Pinpoint the cell where the given text exists, returning its (X, Y) midpoint coordinate. 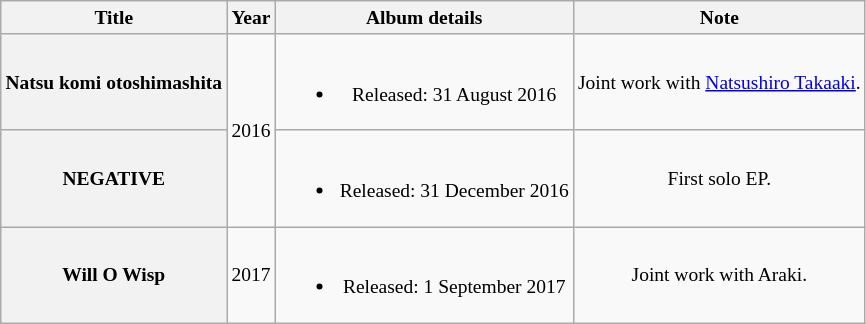
Album details (424, 18)
Released: 31 December 2016 (424, 178)
Will O Wisp (114, 275)
Note (719, 18)
Joint work with Araki. (719, 275)
First solo EP. (719, 178)
2016 (251, 130)
2017 (251, 275)
Natsu komi otoshimashita (114, 82)
Year (251, 18)
Title (114, 18)
Released: 1 September 2017 (424, 275)
Joint work with Natsushiro Takaaki. (719, 82)
NEGATIVE (114, 178)
Released: 31 August 2016 (424, 82)
